Find where the given text appears and provide that cell's center as [X, Y] coordinate. 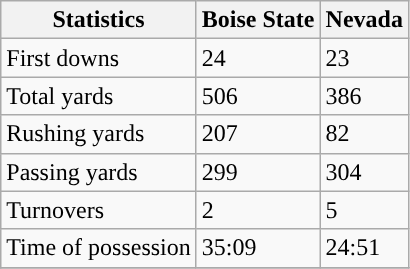
Passing yards [99, 172]
Boise State [258, 20]
Statistics [99, 20]
304 [364, 172]
386 [364, 96]
Rushing yards [99, 134]
First downs [99, 58]
Time of possession [99, 248]
5 [364, 210]
82 [364, 134]
35:09 [258, 248]
506 [258, 96]
299 [258, 172]
207 [258, 134]
23 [364, 58]
Total yards [99, 96]
2 [258, 210]
24 [258, 58]
Turnovers [99, 210]
24:51 [364, 248]
Nevada [364, 20]
